Locate the cell with the specified text and output its [X, Y] center coordinate. 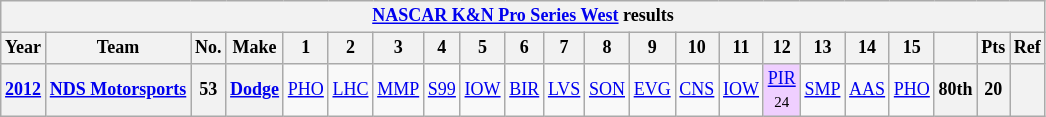
13 [822, 48]
Make [255, 48]
NASCAR K&N Pro Series West results [523, 16]
10 [697, 48]
1 [306, 48]
9 [652, 48]
5 [482, 48]
SON [608, 90]
15 [912, 48]
11 [742, 48]
Pts [994, 48]
MMP [398, 90]
7 [564, 48]
20 [994, 90]
EVG [652, 90]
14 [868, 48]
Team [118, 48]
AAS [868, 90]
Dodge [255, 90]
NDS Motorsports [118, 90]
Ref [1028, 48]
12 [782, 48]
S99 [442, 90]
LHC [350, 90]
CNS [697, 90]
3 [398, 48]
PIR24 [782, 90]
No. [208, 48]
LVS [564, 90]
6 [524, 48]
53 [208, 90]
BIR [524, 90]
80th [956, 90]
8 [608, 48]
2 [350, 48]
2012 [24, 90]
4 [442, 48]
Year [24, 48]
SMP [822, 90]
